Determine the (X, Y) coordinate at the center of the cell enclosing the given text.  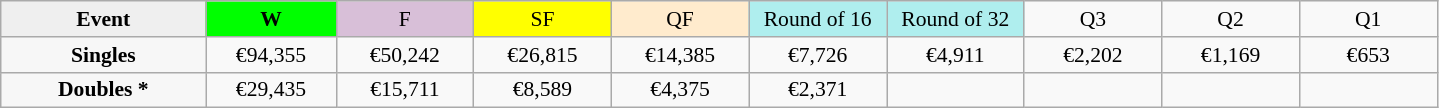
Round of 32 (955, 19)
Singles (104, 55)
W (271, 19)
€50,242 (405, 55)
€26,815 (543, 55)
QF (680, 19)
Event (104, 19)
€2,371 (818, 90)
€29,435 (271, 90)
€4,375 (680, 90)
€8,589 (543, 90)
Q3 (1093, 19)
SF (543, 19)
€7,726 (818, 55)
Q1 (1368, 19)
Doubles * (104, 90)
€653 (1368, 55)
Q2 (1231, 19)
€1,169 (1231, 55)
€14,385 (680, 55)
Round of 16 (818, 19)
€15,711 (405, 90)
€94,355 (271, 55)
€2,202 (1093, 55)
€4,911 (955, 55)
F (405, 19)
